Locate the cell with the specified text and output its (x, y) center coordinate. 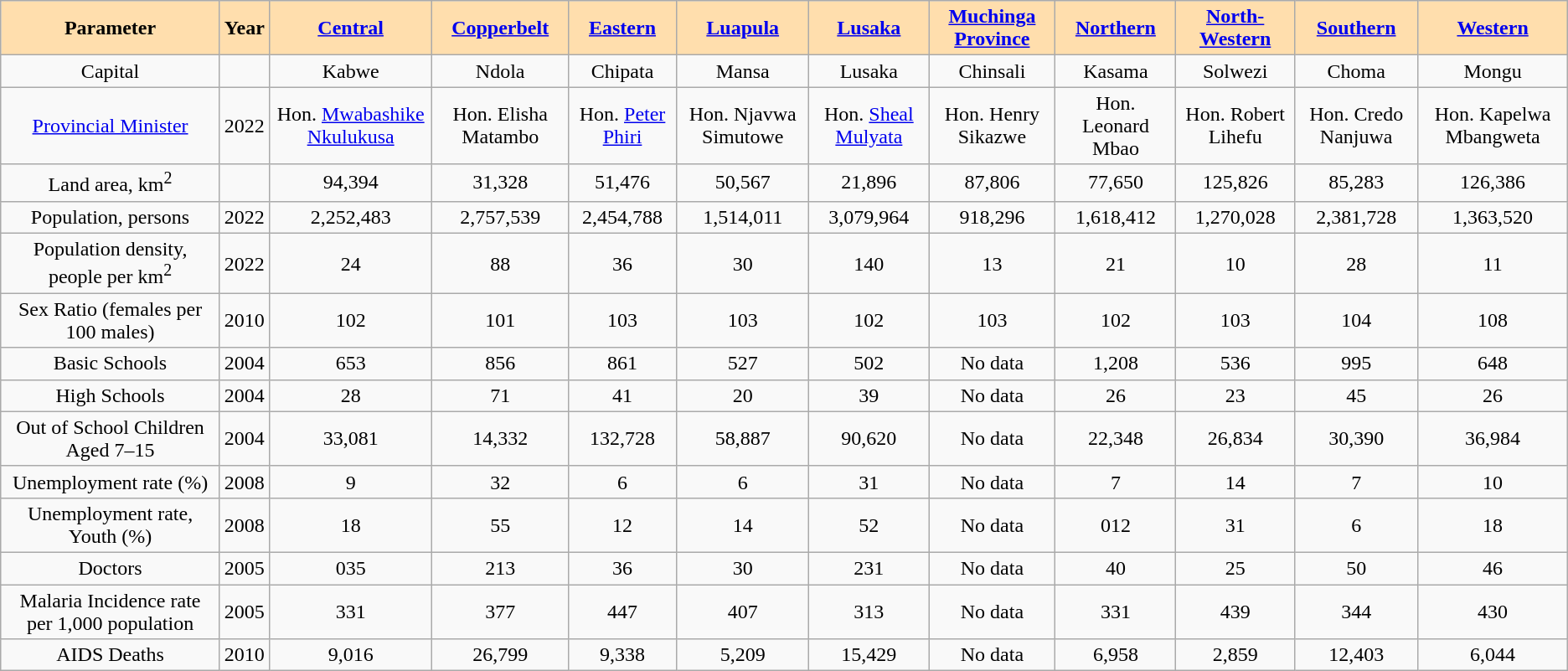
Provincial Minister (111, 126)
447 (622, 612)
1,363,520 (1493, 217)
Hon. Mwabashike Nkulukusa (350, 126)
26,834 (1235, 439)
Sex Ratio (females per 100 males) (111, 320)
126,386 (1493, 183)
2,859 (1235, 655)
213 (501, 568)
1,514,011 (743, 217)
22,348 (1116, 439)
12,403 (1355, 655)
502 (869, 364)
430 (1493, 612)
2,381,728 (1355, 217)
Basic Schools (111, 364)
527 (743, 364)
1,270,028 (1235, 217)
24 (350, 264)
30,390 (1355, 439)
995 (1355, 364)
50 (1355, 568)
15,429 (869, 655)
Hon. Sheal Mulyata (869, 126)
5,209 (743, 655)
85,283 (1355, 183)
377 (501, 612)
Unemployment rate (%) (111, 482)
132,728 (622, 439)
50,567 (743, 183)
035 (350, 568)
Solwezi (1235, 71)
6,958 (1116, 655)
012 (1116, 524)
2,757,539 (501, 217)
9,338 (622, 655)
Chipata (622, 71)
13 (992, 264)
9,016 (350, 655)
12 (622, 524)
Year (245, 28)
46 (1493, 568)
Mongu (1493, 71)
2,454,788 (622, 217)
Choma (1355, 71)
2,252,483 (350, 217)
439 (1235, 612)
71 (501, 395)
Out of School Children Aged 7–15 (111, 439)
653 (350, 364)
918,296 (992, 217)
861 (622, 364)
Mansa (743, 71)
Doctors (111, 568)
Hon. Elisha Matambo (501, 126)
25 (1235, 568)
Parameter (111, 28)
Malaria Incidence rate per 1,000 population (111, 612)
14,332 (501, 439)
101 (501, 320)
40 (1116, 568)
407 (743, 612)
23 (1235, 395)
21 (1116, 264)
536 (1235, 364)
Copperbelt (501, 28)
31,328 (501, 183)
344 (1355, 612)
94,394 (350, 183)
77,650 (1116, 183)
231 (869, 568)
41 (622, 395)
Population density, people per km2 (111, 264)
Central (350, 28)
20 (743, 395)
Hon. Henry Sikazwe (992, 126)
Ndola (501, 71)
45 (1355, 395)
856 (501, 364)
Capital (111, 71)
Luapula (743, 28)
1,618,412 (1116, 217)
Kasama (1116, 71)
58,887 (743, 439)
North-Western (1235, 28)
140 (869, 264)
11 (1493, 264)
39 (869, 395)
313 (869, 612)
52 (869, 524)
6,044 (1493, 655)
AIDS Deaths (111, 655)
Hon. Leonard Mbao (1116, 126)
21,896 (869, 183)
Population, persons (111, 217)
36,984 (1493, 439)
125,826 (1235, 183)
Chinsali (992, 71)
108 (1493, 320)
Hon. Kapelwa Mbangweta (1493, 126)
26,799 (501, 655)
Hon. Credo Nanjuwa (1355, 126)
Eastern (622, 28)
Southern (1355, 28)
Muchinga Province (992, 28)
9 (350, 482)
87,806 (992, 183)
Kabwe (350, 71)
Land area, km2 (111, 183)
Hon. Peter Phiri (622, 126)
90,620 (869, 439)
88 (501, 264)
Hon. Robert Lihefu (1235, 126)
Unemployment rate, Youth (%) (111, 524)
Northern (1116, 28)
1,208 (1116, 364)
Western (1493, 28)
55 (501, 524)
33,081 (350, 439)
648 (1493, 364)
High Schools (111, 395)
Hon. Njavwa Simutowe (743, 126)
32 (501, 482)
104 (1355, 320)
3,079,964 (869, 217)
51,476 (622, 183)
